Output the [x, y] coordinate of the center of the cell containing the given text.  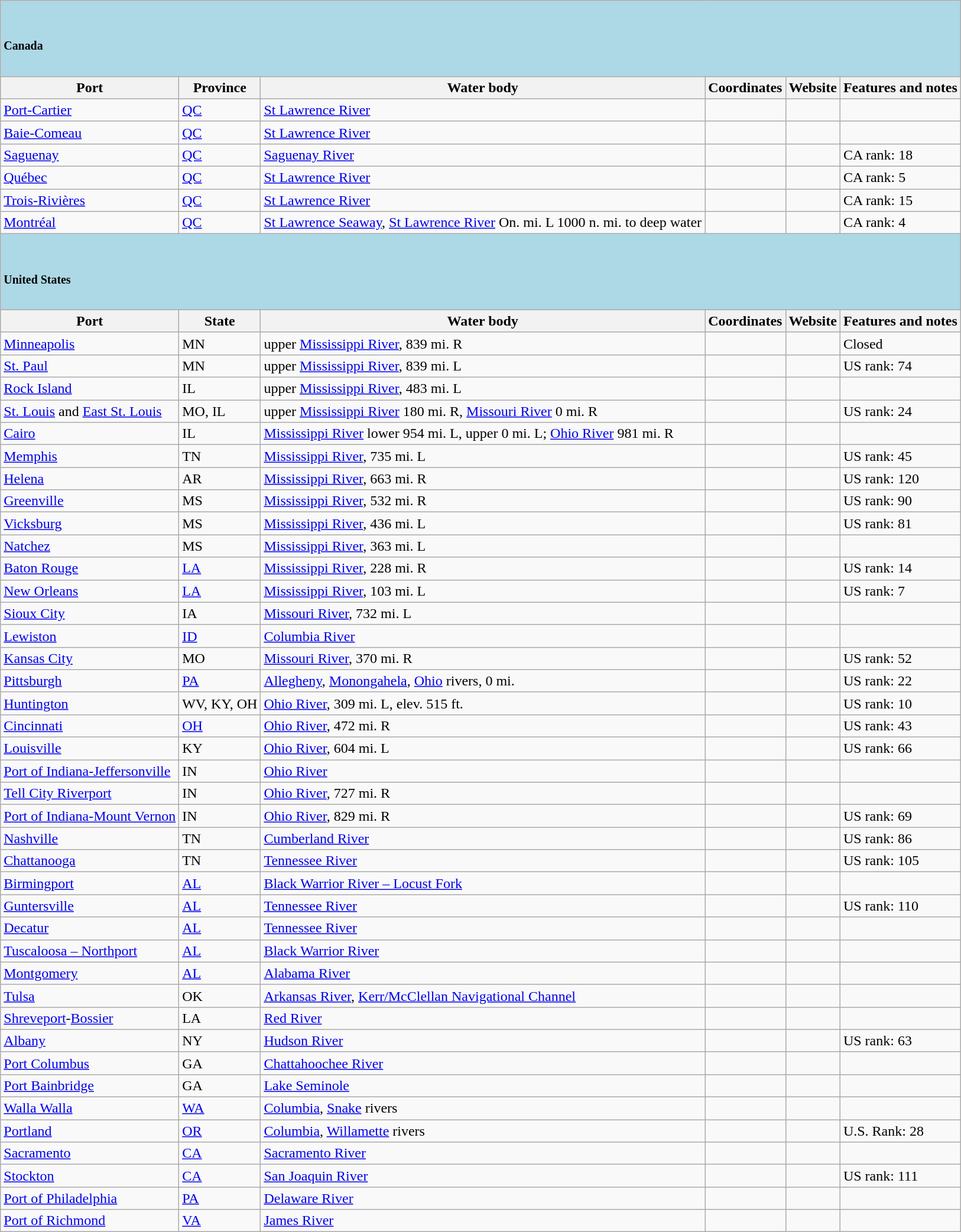
OK [220, 996]
US rank: 110 [900, 906]
US rank: 24 [900, 411]
Trois-Rivières [90, 200]
Ohio River, 604 mi. L [483, 749]
Columbia, Willamette rivers [483, 1131]
US rank: 52 [900, 658]
St. Paul [90, 366]
Montgomery [90, 973]
KY [220, 749]
Chattanooga [90, 861]
US rank: 74 [900, 366]
Columbia River [483, 636]
Albany [90, 1041]
Black Warrior River [483, 951]
NY [220, 1041]
US rank: 86 [900, 838]
Ohio River, 309 mi. L, elev. 515 ft. [483, 703]
Ohio River, 829 mi. R [483, 816]
Missouri River, 732 mi. L [483, 613]
US rank: 43 [900, 726]
US rank: 120 [900, 479]
US rank: 111 [900, 1176]
Canada [481, 39]
Tulsa [90, 996]
Arkansas River, Kerr/McClellan Navigational Channel [483, 996]
Red River [483, 1018]
Minneapolis [90, 343]
US rank: 69 [900, 816]
Port-Cartier [90, 110]
Mississippi River, 735 mi. L [483, 456]
Columbia, Snake rivers [483, 1109]
US rank: 45 [900, 456]
Port of Richmond [90, 1221]
upper Mississippi River, 483 mi. L [483, 389]
State [220, 321]
WV, KY, OH [220, 703]
Ohio River, 472 mi. R [483, 726]
US rank: 90 [900, 501]
Guntersville [90, 906]
Saguenay [90, 155]
Tell City Riverport [90, 794]
Québec [90, 178]
St Lawrence Seaway, St Lawrence River On. mi. L 1000 n. mi. to deep water [483, 223]
Port of Indiana-Mount Vernon [90, 816]
Helena [90, 479]
James River [483, 1221]
Mississippi River, 663 mi. R [483, 479]
IA [220, 613]
US rank: 7 [900, 591]
Black Warrior River – Locust Fork [483, 883]
Saguenay River [483, 155]
San Joaquin River [483, 1176]
Tuscaloosa – Northport [90, 951]
Cumberland River [483, 838]
Huntington [90, 703]
Mississippi River, 103 mi. L [483, 591]
Closed [900, 343]
Birmingport [90, 883]
Port Columbus [90, 1063]
VA [220, 1221]
Alabama River [483, 973]
Sacramento River [483, 1153]
upper Mississippi River, 839 mi. R [483, 343]
Louisville [90, 749]
Hudson River [483, 1041]
CA rank: 18 [900, 155]
Mississippi River, 532 mi. R [483, 501]
WA [220, 1109]
Allegheny, Monongahela, Ohio rivers, 0 mi. [483, 681]
MO, IL [220, 411]
Cairo [90, 434]
US rank: 105 [900, 861]
upper Mississippi River 180 mi. R, Missouri River 0 mi. R [483, 411]
Montréal [90, 223]
MO [220, 658]
Province [220, 87]
AR [220, 479]
Decatur [90, 928]
Natchez [90, 546]
Portland [90, 1131]
Greenville [90, 501]
Baie-Comeau [90, 132]
upper Mississippi River, 839 mi. L [483, 366]
St. Louis and East St. Louis [90, 411]
Delaware River [483, 1198]
CA rank: 5 [900, 178]
Mississippi River, 228 mi. R [483, 568]
Vicksburg [90, 524]
Ohio River [483, 771]
Port Bainbridge [90, 1085]
Shreveport-Bossier [90, 1018]
Mississippi River, 363 mi. L [483, 546]
CA rank: 15 [900, 200]
Port of Philadelphia [90, 1198]
OR [220, 1131]
Chattahoochee River [483, 1063]
Memphis [90, 456]
Cincinnati [90, 726]
Mississippi River lower 954 mi. L, upper 0 mi. L; Ohio River 981 mi. R [483, 434]
US rank: 22 [900, 681]
Sacramento [90, 1153]
Nashville [90, 838]
Stockton [90, 1176]
US rank: 66 [900, 749]
Port of Indiana-Jeffersonville [90, 771]
Kansas City [90, 658]
United States [481, 272]
Missouri River, 370 mi. R [483, 658]
US rank: 10 [900, 703]
Mississippi River, 436 mi. L [483, 524]
Walla Walla [90, 1109]
Sioux City [90, 613]
U.S. Rank: 28 [900, 1131]
Rock Island [90, 389]
US rank: 63 [900, 1041]
Ohio River, 727 mi. R [483, 794]
ID [220, 636]
Baton Rouge [90, 568]
New Orleans [90, 591]
CA rank: 4 [900, 223]
Lewiston [90, 636]
Lake Seminole [483, 1085]
OH [220, 726]
US rank: 81 [900, 524]
Pittsburgh [90, 681]
US rank: 14 [900, 568]
